From the cell containing the given text, extract its center point as (X, Y) coordinate. 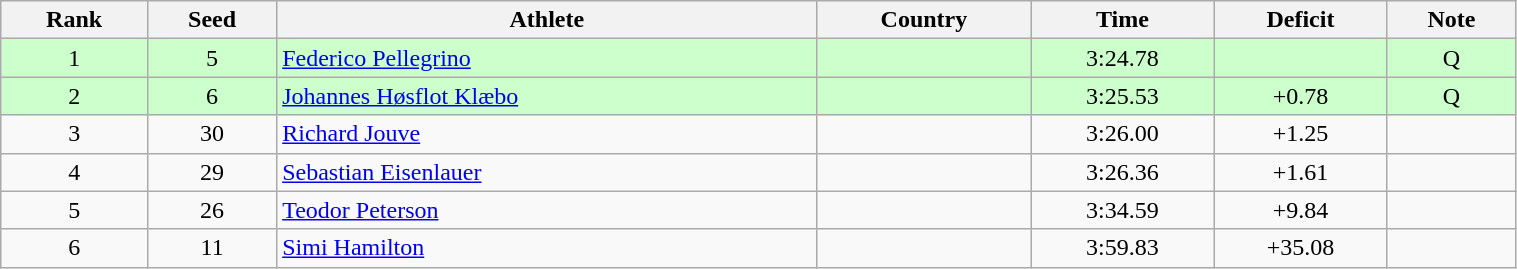
3:34.59 (1122, 210)
+0.78 (1300, 96)
Athlete (547, 20)
3:24.78 (1122, 58)
2 (74, 96)
3:26.36 (1122, 172)
26 (212, 210)
+9.84 (1300, 210)
3:59.83 (1122, 248)
Seed (212, 20)
11 (212, 248)
Country (924, 20)
Johannes Høsflot Klæbo (547, 96)
Teodor Peterson (547, 210)
Rank (74, 20)
Deficit (1300, 20)
Simi Hamilton (547, 248)
Richard Jouve (547, 134)
+35.08 (1300, 248)
29 (212, 172)
3 (74, 134)
+1.61 (1300, 172)
+1.25 (1300, 134)
Note (1452, 20)
4 (74, 172)
3:25.53 (1122, 96)
30 (212, 134)
Time (1122, 20)
1 (74, 58)
Federico Pellegrino (547, 58)
Sebastian Eisenlauer (547, 172)
3:26.00 (1122, 134)
